Extract the [x, y] coordinate from the center of the cell holding the provided text.  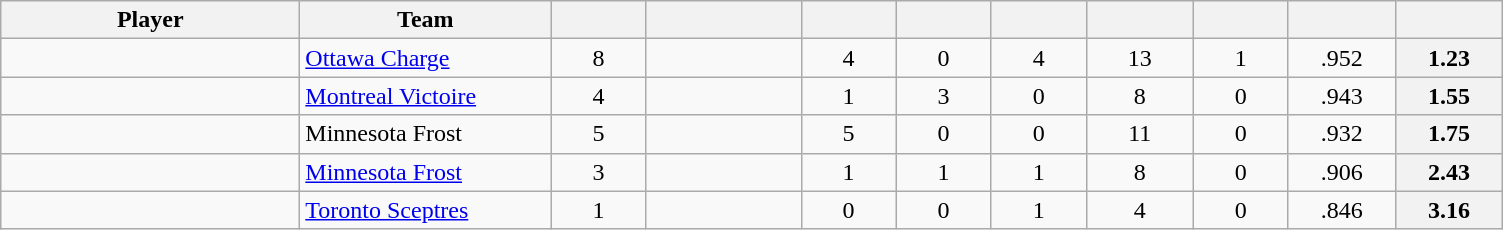
13 [1140, 58]
1.23 [1448, 58]
.943 [1342, 96]
Team [426, 20]
.906 [1342, 172]
1.55 [1448, 96]
Toronto Sceptres [426, 210]
1.75 [1448, 134]
2.43 [1448, 172]
.952 [1342, 58]
.846 [1342, 210]
Player [150, 20]
11 [1140, 134]
.932 [1342, 134]
3.16 [1448, 210]
Ottawa Charge [426, 58]
Montreal Victoire [426, 96]
